Return (x, y) of the center of cell containing provided text 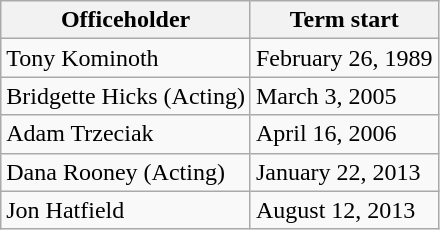
Term start (344, 20)
February 26, 1989 (344, 58)
Jon Hatfield (126, 210)
January 22, 2013 (344, 172)
Tony Kominoth (126, 58)
Adam Trzeciak (126, 134)
April 16, 2006 (344, 134)
Bridgette Hicks (Acting) (126, 96)
March 3, 2005 (344, 96)
Dana Rooney (Acting) (126, 172)
Officeholder (126, 20)
August 12, 2013 (344, 210)
